Scan for the cell matching the given text and deliver its [X, Y] coordinate at center. 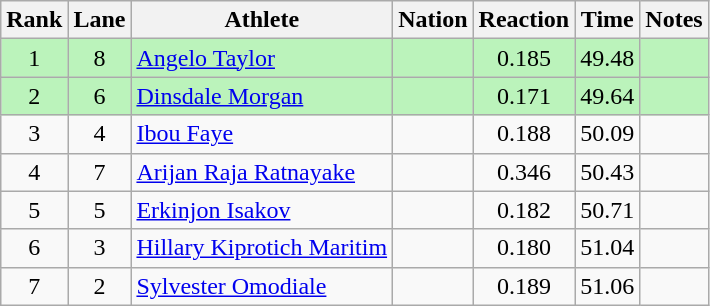
Reaction [524, 20]
1 [34, 58]
Time [608, 20]
Sylvester Omodiale [262, 286]
Notes [674, 20]
0.185 [524, 58]
Hillary Kiprotich Maritim [262, 248]
Erkinjon Isakov [262, 210]
Angelo Taylor [262, 58]
Nation [433, 20]
51.04 [608, 248]
0.180 [524, 248]
50.09 [608, 134]
Athlete [262, 20]
50.71 [608, 210]
0.189 [524, 286]
8 [100, 58]
Arijan Raja Ratnayake [262, 172]
0.346 [524, 172]
Dinsdale Morgan [262, 96]
49.64 [608, 96]
Lane [100, 20]
0.188 [524, 134]
Ibou Faye [262, 134]
49.48 [608, 58]
0.171 [524, 96]
51.06 [608, 286]
Rank [34, 20]
0.182 [524, 210]
50.43 [608, 172]
